From the cell containing the given text, extract its center point as [x, y] coordinate. 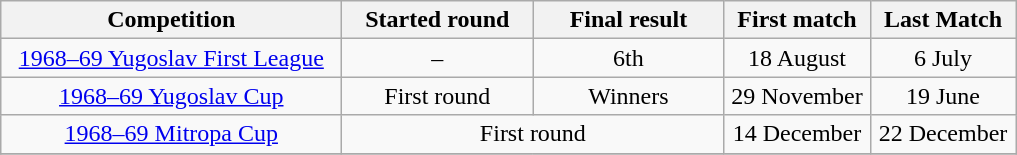
Last Match [943, 20]
Winners [628, 96]
19 June [943, 96]
Final result [628, 20]
29 November [797, 96]
1968–69 Mitropa Cup [172, 134]
Started round [438, 20]
– [438, 58]
6th [628, 58]
First match [797, 20]
Competition [172, 20]
18 August [797, 58]
22 December [943, 134]
1968–69 Yugoslav Cup [172, 96]
6 July [943, 58]
1968–69 Yugoslav First League [172, 58]
14 December [797, 134]
